Detect which cell encompasses the target text, then output its [X, Y] center coordinate. 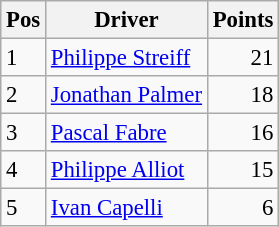
6 [242, 208]
Points [242, 20]
21 [242, 58]
18 [242, 95]
4 [24, 170]
3 [24, 133]
1 [24, 58]
Ivan Capelli [127, 208]
16 [242, 133]
15 [242, 170]
Philippe Alliot [127, 170]
Philippe Streiff [127, 58]
Jonathan Palmer [127, 95]
Pascal Fabre [127, 133]
5 [24, 208]
Driver [127, 20]
2 [24, 95]
Pos [24, 20]
